Pinpoint the cell where the given text exists, returning its [x, y] midpoint coordinate. 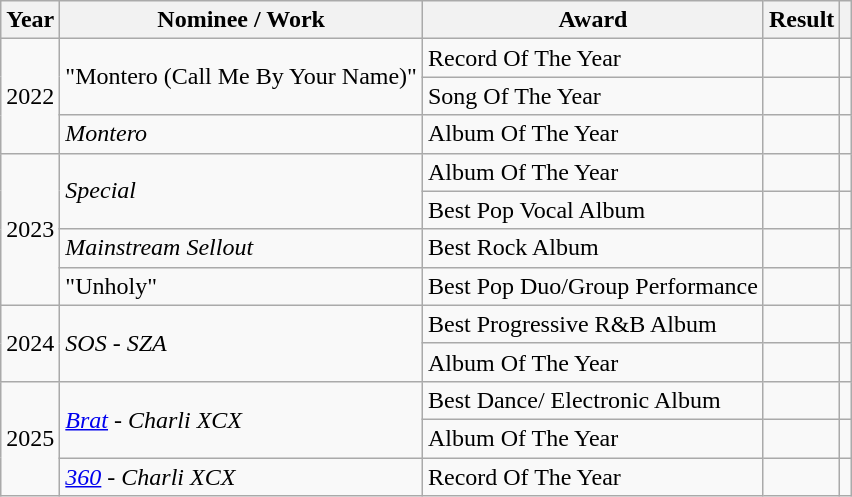
"Unholy" [242, 286]
Award [592, 20]
Best Rock Album [592, 248]
Brat - Charli XCX [242, 419]
SOS - SZA [242, 343]
Best Pop Vocal Album [592, 210]
Mainstream Sellout [242, 248]
Montero [242, 134]
Best Dance/ Electronic Album [592, 400]
2022 [30, 96]
2024 [30, 343]
Song Of The Year [592, 96]
2025 [30, 438]
Special [242, 191]
Nominee / Work [242, 20]
2023 [30, 229]
360 - Charli XCX [242, 477]
Result [801, 20]
Year [30, 20]
"Montero (Call Me By Your Name)" [242, 77]
Best Progressive R&B Album [592, 324]
Best Pop Duo/Group Performance [592, 286]
